Return (x, y) of the center of cell containing provided text 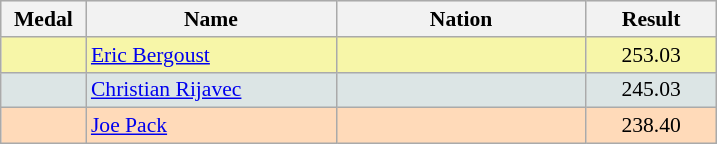
Christian Rijavec (211, 90)
Result (651, 19)
Name (211, 19)
253.03 (651, 55)
Nation (461, 19)
Joe Pack (211, 126)
Eric Bergoust (211, 55)
238.40 (651, 126)
Medal (44, 19)
245.03 (651, 90)
